Locate the cell with the specified text and output its [x, y] center coordinate. 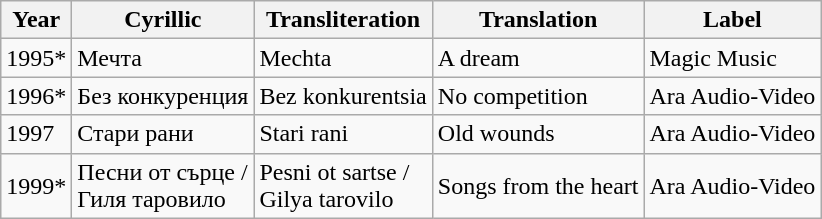
Songs from the heart [538, 186]
Magic Music [732, 58]
1995* [36, 58]
Label [732, 20]
Cyrillic [163, 20]
Bez konkurentsia [343, 96]
Песни от сърце /Гиля таровило [163, 186]
Year [36, 20]
1997 [36, 134]
Translation [538, 20]
Old wounds [538, 134]
1999* [36, 186]
No competition [538, 96]
Mechta [343, 58]
1996* [36, 96]
Pesni ot sartse /Gilya tarovilo [343, 186]
Stari rani [343, 134]
Transliteration [343, 20]
Без конкуренция [163, 96]
A dream [538, 58]
Мечта [163, 58]
Стари рани [163, 134]
